Provide the (X, Y) coordinate of the cell's center where the given text is located.  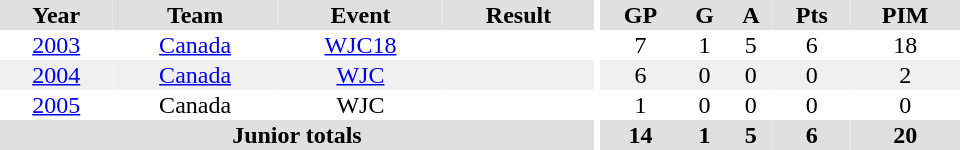
Event (360, 15)
Junior totals (297, 135)
WJC18 (360, 45)
2004 (56, 75)
G (705, 15)
PIM (905, 15)
7 (640, 45)
18 (905, 45)
2 (905, 75)
Result (518, 15)
2005 (56, 105)
14 (640, 135)
2003 (56, 45)
GP (640, 15)
Pts (812, 15)
A (750, 15)
Team (194, 15)
20 (905, 135)
Year (56, 15)
